Search for the cell housing the specified text and yield its (x, y) center coordinate. 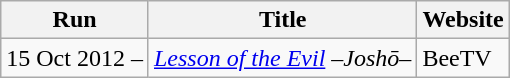
Title (282, 20)
BeeTV (463, 58)
Run (75, 20)
Website (463, 20)
15 Oct 2012 – (75, 58)
Lesson of the Evil –Joshō– (282, 58)
